Locate the cell with the specified text and output its [X, Y] center coordinate. 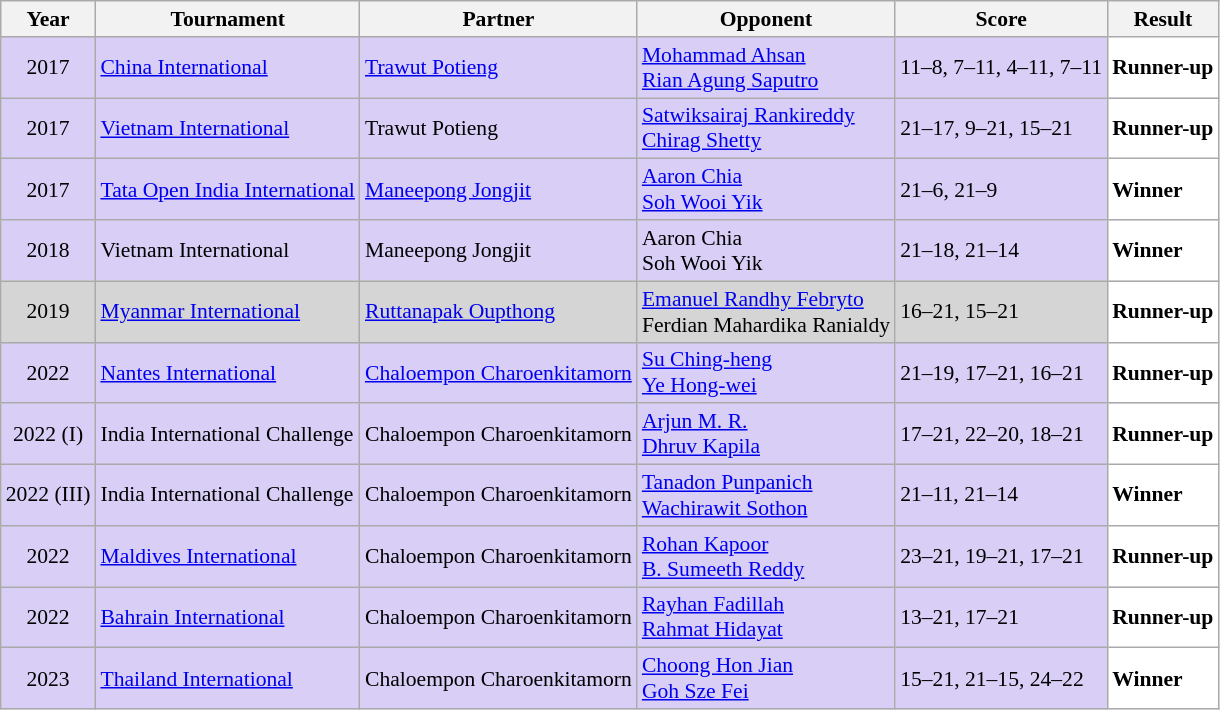
Myanmar International [228, 312]
2023 [48, 678]
21–6, 21–9 [1001, 190]
Emanuel Randhy Febryto Ferdian Mahardika Ranialdy [766, 312]
Satwiksairaj Rankireddy Chirag Shetty [766, 128]
Maldives International [228, 556]
2018 [48, 250]
15–21, 21–15, 24–22 [1001, 678]
23–21, 19–21, 17–21 [1001, 556]
Arjun M. R. Dhruv Kapila [766, 434]
Nantes International [228, 372]
China International [228, 68]
11–8, 7–11, 4–11, 7–11 [1001, 68]
2019 [48, 312]
Mohammad Ahsan Rian Agung Saputro [766, 68]
Choong Hon Jian Goh Sze Fei [766, 678]
Rayhan Fadillah Rahmat Hidayat [766, 618]
Score [1001, 19]
21–18, 21–14 [1001, 250]
Rohan Kapoor B. Sumeeth Reddy [766, 556]
17–21, 22–20, 18–21 [1001, 434]
2022 (III) [48, 496]
21–17, 9–21, 15–21 [1001, 128]
13–21, 17–21 [1001, 618]
Bahrain International [228, 618]
Thailand International [228, 678]
21–19, 17–21, 16–21 [1001, 372]
2022 (I) [48, 434]
Partner [498, 19]
Year [48, 19]
Tanadon Punpanich Wachirawit Sothon [766, 496]
Su Ching-heng Ye Hong-wei [766, 372]
21–11, 21–14 [1001, 496]
Tata Open India International [228, 190]
Tournament [228, 19]
Result [1162, 19]
16–21, 15–21 [1001, 312]
Ruttanapak Oupthong [498, 312]
Opponent [766, 19]
